Scan for the cell matching the given text and deliver its (X, Y) coordinate at center. 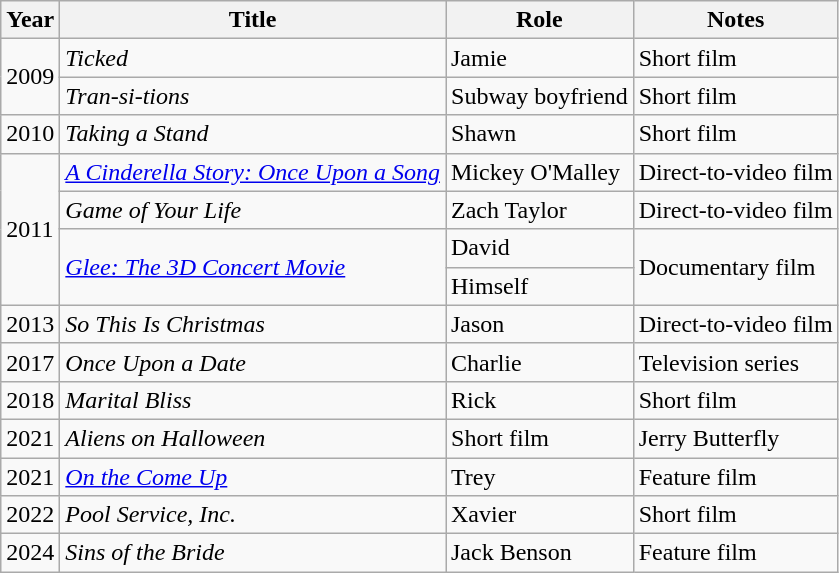
Xavier (540, 515)
So This Is Christmas (253, 324)
Title (253, 20)
2013 (30, 324)
Taking a Stand (253, 134)
Notes (736, 20)
Himself (540, 286)
Glee: The 3D Concert Movie (253, 267)
2017 (30, 362)
Game of Your Life (253, 210)
Rick (540, 400)
Year (30, 20)
2024 (30, 553)
2011 (30, 229)
Zach Taylor (540, 210)
Shawn (540, 134)
Tran-si-tions (253, 96)
On the Come Up (253, 477)
Aliens on Halloween (253, 438)
2009 (30, 77)
Trey (540, 477)
Charlie (540, 362)
Jack Benson (540, 553)
Jason (540, 324)
Jerry Butterfly (736, 438)
Sins of the Bride (253, 553)
Ticked (253, 58)
Once Upon a Date (253, 362)
Documentary film (736, 267)
2018 (30, 400)
A Cinderella Story: Once Upon a Song (253, 172)
Role (540, 20)
Subway boyfriend (540, 96)
2010 (30, 134)
Mickey O'Malley (540, 172)
David (540, 248)
2022 (30, 515)
Pool Service, Inc. (253, 515)
Marital Bliss (253, 400)
Television series (736, 362)
Jamie (540, 58)
